Return the (x, y) coordinate for the center point of the cell that contains the specified text.  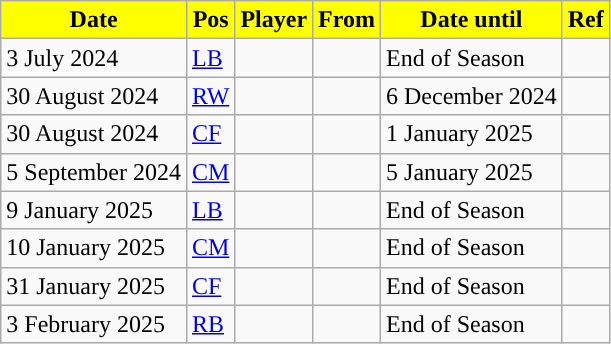
Player (274, 20)
5 September 2024 (94, 172)
31 January 2025 (94, 286)
3 February 2025 (94, 324)
5 January 2025 (472, 172)
1 January 2025 (472, 134)
Ref (586, 20)
9 January 2025 (94, 210)
10 January 2025 (94, 248)
Date (94, 20)
RW (210, 96)
From (347, 20)
Pos (210, 20)
RB (210, 324)
6 December 2024 (472, 96)
Date until (472, 20)
3 July 2024 (94, 58)
